Capture the cell that displays the provided text and extract its [X, Y] central coordinate. 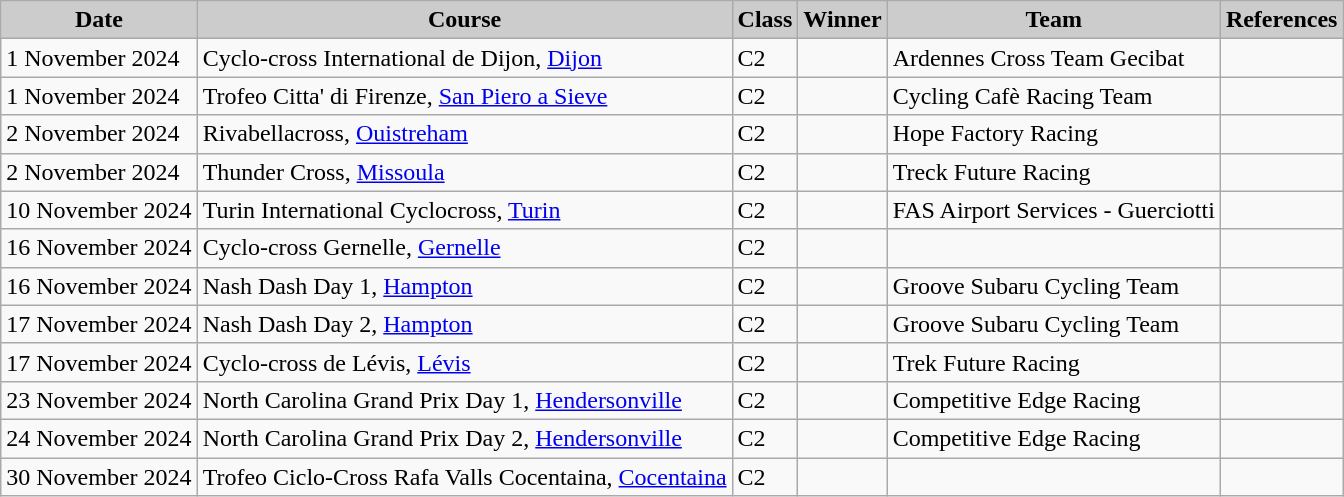
Nash Dash Day 2, Hampton [464, 324]
Cyclo-cross International de Dijon, Dijon [464, 58]
24 November 2024 [99, 438]
Class [765, 20]
Cycling Cafè Racing Team [1054, 96]
Team [1054, 20]
Treck Future Racing [1054, 172]
References [1282, 20]
Rivabellacross, Ouistreham [464, 134]
Hope Factory Racing [1054, 134]
23 November 2024 [99, 400]
Trofeo Citta' di Firenze, San Piero a Sieve [464, 96]
Ardennes Cross Team Gecibat [1054, 58]
Cyclo-cross de Lévis, Lévis [464, 362]
North Carolina Grand Prix Day 2, Hendersonville [464, 438]
FAS Airport Services - Guerciotti [1054, 210]
Winner [842, 20]
Course [464, 20]
Trek Future Racing [1054, 362]
Cyclo-cross Gernelle, Gernelle [464, 248]
30 November 2024 [99, 477]
Turin International Cyclocross, Turin [464, 210]
North Carolina Grand Prix Day 1, Hendersonville [464, 400]
Date [99, 20]
Thunder Cross, Missoula [464, 172]
10 November 2024 [99, 210]
Nash Dash Day 1, Hampton [464, 286]
Trofeo Ciclo-Cross Rafa Valls Cocentaina, Cocentaina [464, 477]
